Capture the cell that displays the provided text and extract its [X, Y] central coordinate. 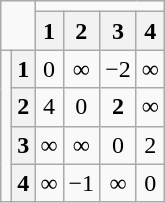
−1 [82, 183]
−2 [118, 69]
